Find where the given text appears and provide that cell's center as (X, Y) coordinate. 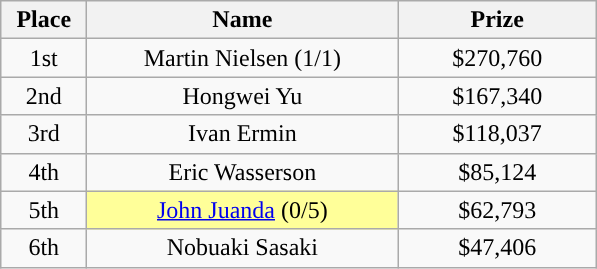
Name (242, 20)
6th (44, 248)
$270,760 (498, 58)
$85,124 (498, 172)
Place (44, 20)
Eric Wasserson (242, 172)
John Juanda (0/5) (242, 210)
Nobuaki Sasaki (242, 248)
Hongwei Yu (242, 96)
Ivan Ermin (242, 134)
1st (44, 58)
Martin Nielsen (1/1) (242, 58)
$118,037 (498, 134)
$167,340 (498, 96)
$62,793 (498, 210)
3rd (44, 134)
4th (44, 172)
5th (44, 210)
$47,406 (498, 248)
Prize (498, 20)
2nd (44, 96)
